Capture the cell that displays the provided text and extract its (X, Y) central coordinate. 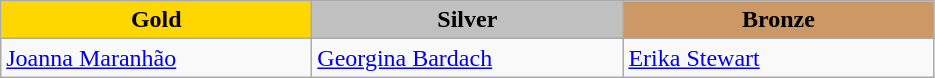
Silver (468, 20)
Bronze (778, 20)
Gold (156, 20)
Georgina Bardach (468, 58)
Joanna Maranhão (156, 58)
Erika Stewart (778, 58)
